Search for the cell housing the specified text and yield its (X, Y) center coordinate. 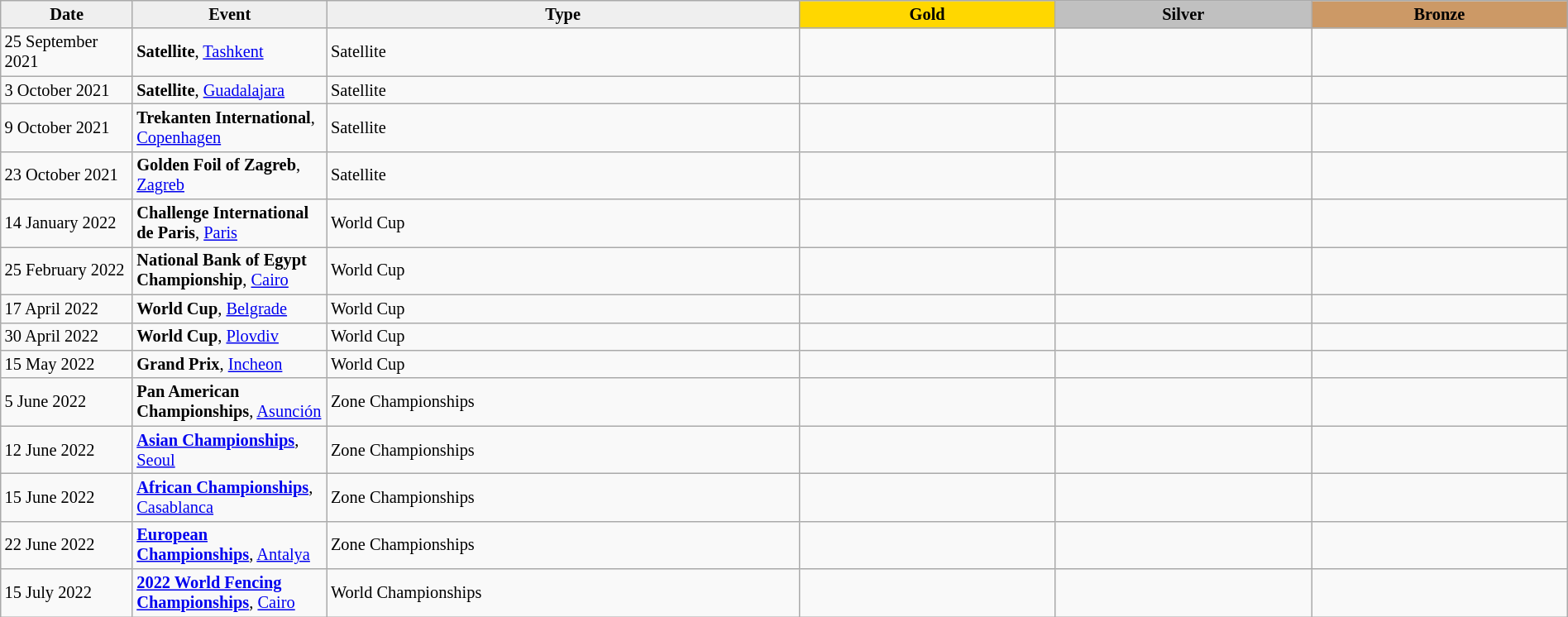
Event (230, 14)
Gold (927, 14)
African Championships, Casablanca (230, 497)
Date (67, 14)
World Championships (562, 593)
5 June 2022 (67, 402)
15 June 2022 (67, 497)
National Bank of Egypt Championship, Cairo (230, 270)
17 April 2022 (67, 308)
World Cup, Plovdiv (230, 337)
25 February 2022 (67, 270)
Challenge International de Paris, Paris (230, 223)
Bronze (1440, 14)
15 May 2022 (67, 364)
Satellite, Tashkent (230, 52)
World Cup, Belgrade (230, 308)
Golden Foil of Zagreb, Zagreb (230, 175)
12 June 2022 (67, 450)
2022 World Fencing Championships, Cairo (230, 593)
23 October 2021 (67, 175)
Grand Prix, Incheon (230, 364)
Type (562, 14)
14 January 2022 (67, 223)
9 October 2021 (67, 127)
Pan American Championships, Asunción (230, 402)
Asian Championships, Seoul (230, 450)
Satellite, Guadalajara (230, 90)
22 June 2022 (67, 545)
Trekanten International, Copenhagen (230, 127)
3 October 2021 (67, 90)
30 April 2022 (67, 337)
25 September 2021 (67, 52)
15 July 2022 (67, 593)
European Championships, Antalya (230, 545)
Silver (1183, 14)
